Find where the given text appears and provide that cell's center as (x, y) coordinate. 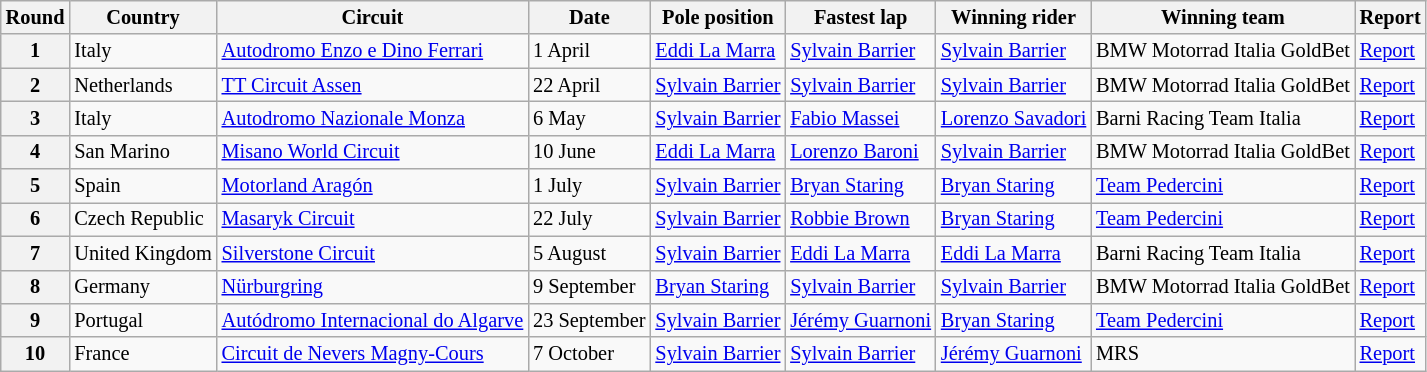
Circuit (372, 17)
San Marino (142, 152)
7 (36, 253)
Czech Republic (142, 219)
9 (36, 320)
2 (36, 85)
4 (36, 152)
Netherlands (142, 85)
Round (36, 17)
1 (36, 51)
22 April (589, 85)
7 October (589, 354)
Portugal (142, 320)
Autódromo Internacional do Algarve (372, 320)
Winning rider (1014, 17)
9 September (589, 287)
6 (36, 219)
5 August (589, 253)
Winning team (1223, 17)
10 June (589, 152)
Circuit de Nevers Magny-Cours (372, 354)
MRS (1223, 354)
Motorland Aragón (372, 186)
Country (142, 17)
Nürburgring (372, 287)
Pole position (718, 17)
1 April (589, 51)
TT Circuit Assen (372, 85)
Fabio Massei (860, 118)
Masaryk Circuit (372, 219)
Lorenzo Savadori (1014, 118)
United Kingdom (142, 253)
Lorenzo Baroni (860, 152)
8 (36, 287)
Silverstone Circuit (372, 253)
Spain (142, 186)
6 May (589, 118)
3 (36, 118)
Misano World Circuit (372, 152)
Autodromo Nazionale Monza (372, 118)
1 July (589, 186)
Date (589, 17)
5 (36, 186)
Fastest lap (860, 17)
France (142, 354)
Germany (142, 287)
23 September (589, 320)
10 (36, 354)
22 July (589, 219)
Autodromo Enzo e Dino Ferrari (372, 51)
Robbie Brown (860, 219)
